Locate the cell with the specified text and output its (x, y) center coordinate. 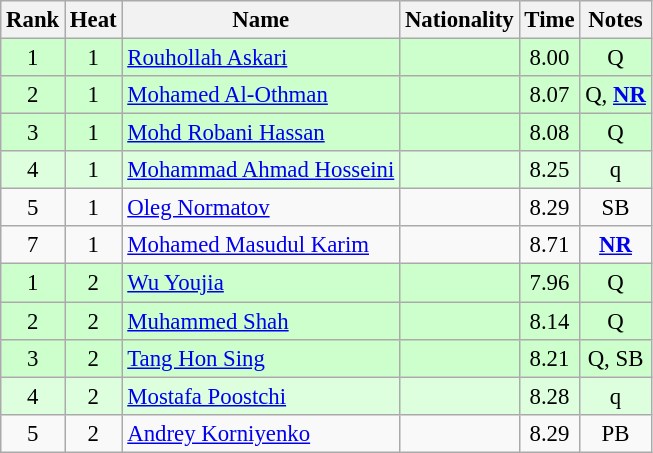
Mohd Robani Hassan (261, 133)
Oleg Normatov (261, 208)
Mohammad Ahmad Hosseini (261, 170)
Name (261, 20)
Mostafa Poostchi (261, 396)
Wu Youjia (261, 283)
Heat (94, 20)
PB (616, 433)
Tang Hon Sing (261, 358)
8.08 (550, 133)
Q, NR (616, 95)
8.28 (550, 396)
8.00 (550, 58)
Rank (33, 20)
7.96 (550, 283)
8.21 (550, 358)
Q, SB (616, 358)
Mohamed Al-Othman (261, 95)
8.07 (550, 95)
Time (550, 20)
NR (616, 245)
Muhammed Shah (261, 321)
8.14 (550, 321)
SB (616, 208)
8.25 (550, 170)
Notes (616, 20)
7 (33, 245)
Rouhollah Askari (261, 58)
Andrey Korniyenko (261, 433)
Mohamed Masudul Karim (261, 245)
Nationality (460, 20)
8.71 (550, 245)
